Detect which cell encompasses the target text, then output its [X, Y] center coordinate. 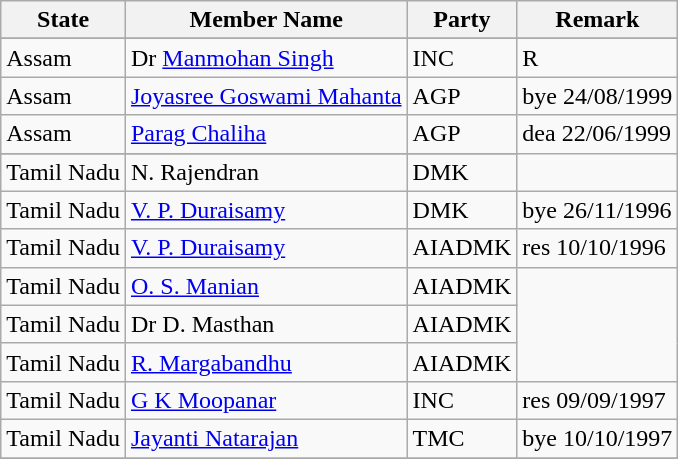
Jayanti Natarajan [266, 438]
res 10/10/1996 [598, 248]
Dr D. Masthan [266, 324]
Remark [598, 20]
dea 22/06/1999 [598, 134]
Member Name [266, 20]
R [598, 58]
O. S. Manian [266, 286]
Party [462, 20]
R. Margabandhu [266, 362]
State [64, 20]
G K Moopanar [266, 400]
bye 10/10/1997 [598, 438]
bye 26/11/1996 [598, 210]
Joyasree Goswami Mahanta [266, 96]
bye 24/08/1999 [598, 96]
N. Rajendran [266, 172]
Dr Manmohan Singh [266, 58]
res 09/09/1997 [598, 400]
Parag Chaliha [266, 134]
TMC [462, 438]
